Detect which cell encompasses the target text, then output its [X, Y] center coordinate. 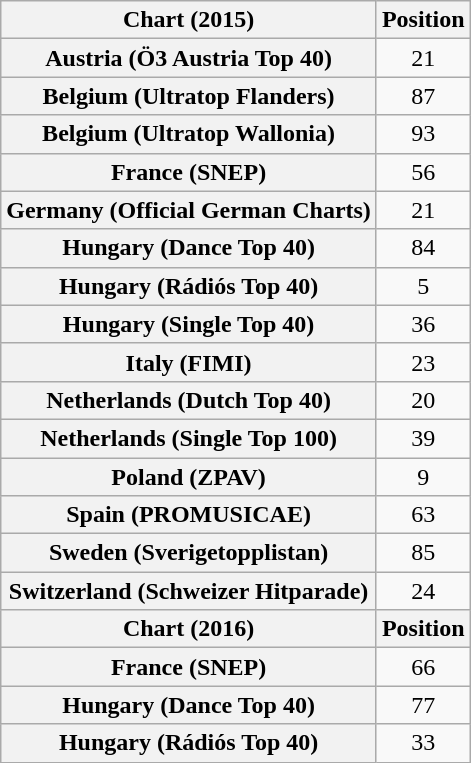
20 [423, 400]
56 [423, 172]
Hungary (Single Top 40) [189, 324]
Sweden (Sverigetopplistan) [189, 553]
36 [423, 324]
23 [423, 362]
Switzerland (Schweizer Hitparade) [189, 591]
39 [423, 438]
9 [423, 477]
85 [423, 553]
Chart (2016) [189, 629]
77 [423, 705]
Austria (Ö3 Austria Top 40) [189, 58]
93 [423, 134]
5 [423, 286]
Chart (2015) [189, 20]
Netherlands (Dutch Top 40) [189, 400]
84 [423, 248]
Poland (ZPAV) [189, 477]
63 [423, 515]
24 [423, 591]
66 [423, 667]
87 [423, 96]
Germany (Official German Charts) [189, 210]
Belgium (Ultratop Flanders) [189, 96]
33 [423, 743]
Belgium (Ultratop Wallonia) [189, 134]
Netherlands (Single Top 100) [189, 438]
Italy (FIMI) [189, 362]
Spain (PROMUSICAE) [189, 515]
